Determine the (x, y) coordinate at the center of the cell enclosing the given text.  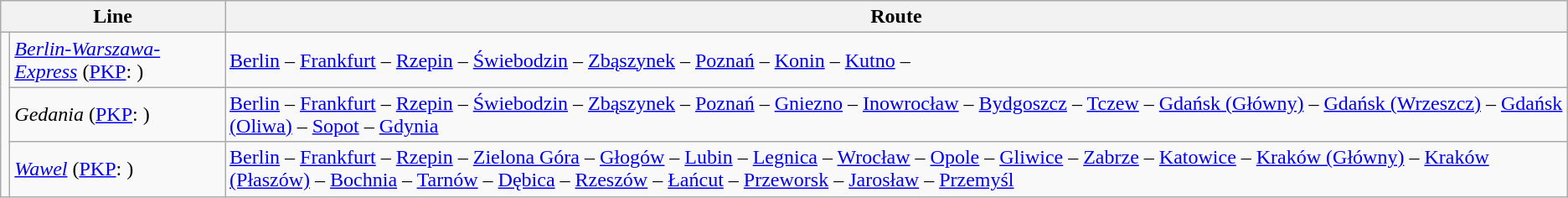
Wawel (PKP: ) (117, 169)
Gedania (PKP: ) (117, 114)
Route (896, 17)
Berlin-Warszawa-Express (PKP: ) (117, 60)
Berlin – Frankfurt – Rzepin – Świebodzin – Zbąszynek – Poznań – Konin – Kutno – (896, 60)
Line (113, 17)
